Find where the given text appears and provide that cell's center as [x, y] coordinate. 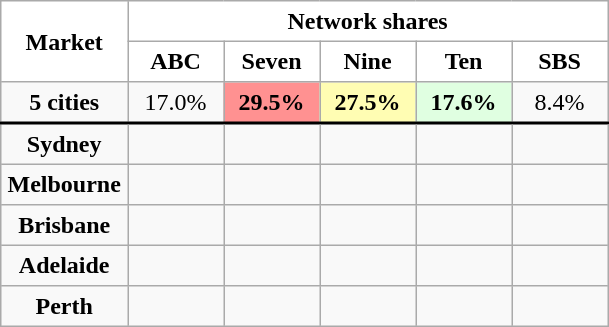
27.5% [368, 102]
17.0% [176, 102]
29.5% [272, 102]
Market [64, 42]
Perth [64, 306]
17.6% [464, 102]
5 cities [64, 102]
Adelaide [64, 265]
ABC [176, 61]
Nine [368, 61]
Network shares [368, 21]
Seven [272, 61]
Ten [464, 61]
Sydney [64, 144]
8.4% [560, 102]
Melbourne [64, 184]
Brisbane [64, 225]
SBS [560, 61]
